Capture the cell that displays the provided text and extract its [x, y] central coordinate. 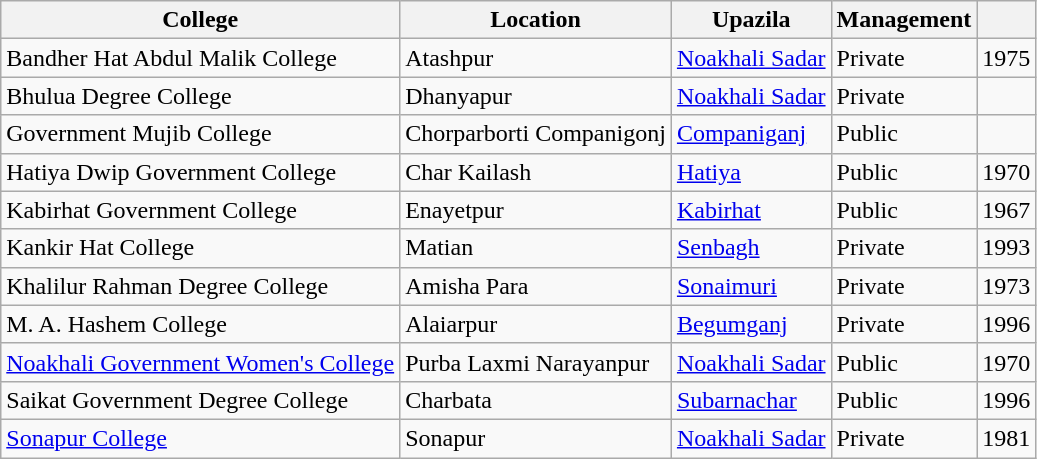
Senbagh [751, 248]
Kankir Hat College [200, 248]
Hatiya [751, 172]
1967 [1006, 210]
Atashpur [536, 58]
Subarnachar [751, 400]
Companiganj [751, 134]
Government Mujib College [200, 134]
Enayetpur [536, 210]
1981 [1006, 438]
Chorparborti Companigonj [536, 134]
Dhanyapur [536, 96]
M. A. Hashem College [200, 324]
Sonapur College [200, 438]
Kabirhat [751, 210]
College [200, 20]
Kabirhat Government College [200, 210]
Charbata [536, 400]
Bandher Hat Abdul Malik College [200, 58]
Begumganj [751, 324]
1973 [1006, 286]
Saikat Government Degree College [200, 400]
Management [904, 20]
Sonaimuri [751, 286]
1993 [1006, 248]
Sonapur [536, 438]
Khalilur Rahman Degree College [200, 286]
Amisha Para [536, 286]
Alaiarpur [536, 324]
Char Kailash [536, 172]
Matian [536, 248]
Hatiya Dwip Government College [200, 172]
Purba Laxmi Narayanpur [536, 362]
Upazila [751, 20]
1975 [1006, 58]
Noakhali Government Women's College [200, 362]
Location [536, 20]
Bhulua Degree College [200, 96]
